Search for the cell housing the specified text and yield its [X, Y] center coordinate. 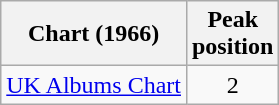
Chart (1966) [94, 34]
UK Albums Chart [94, 85]
2 [232, 85]
Peakposition [232, 34]
